Scan for the cell matching the given text and deliver its (X, Y) coordinate at center. 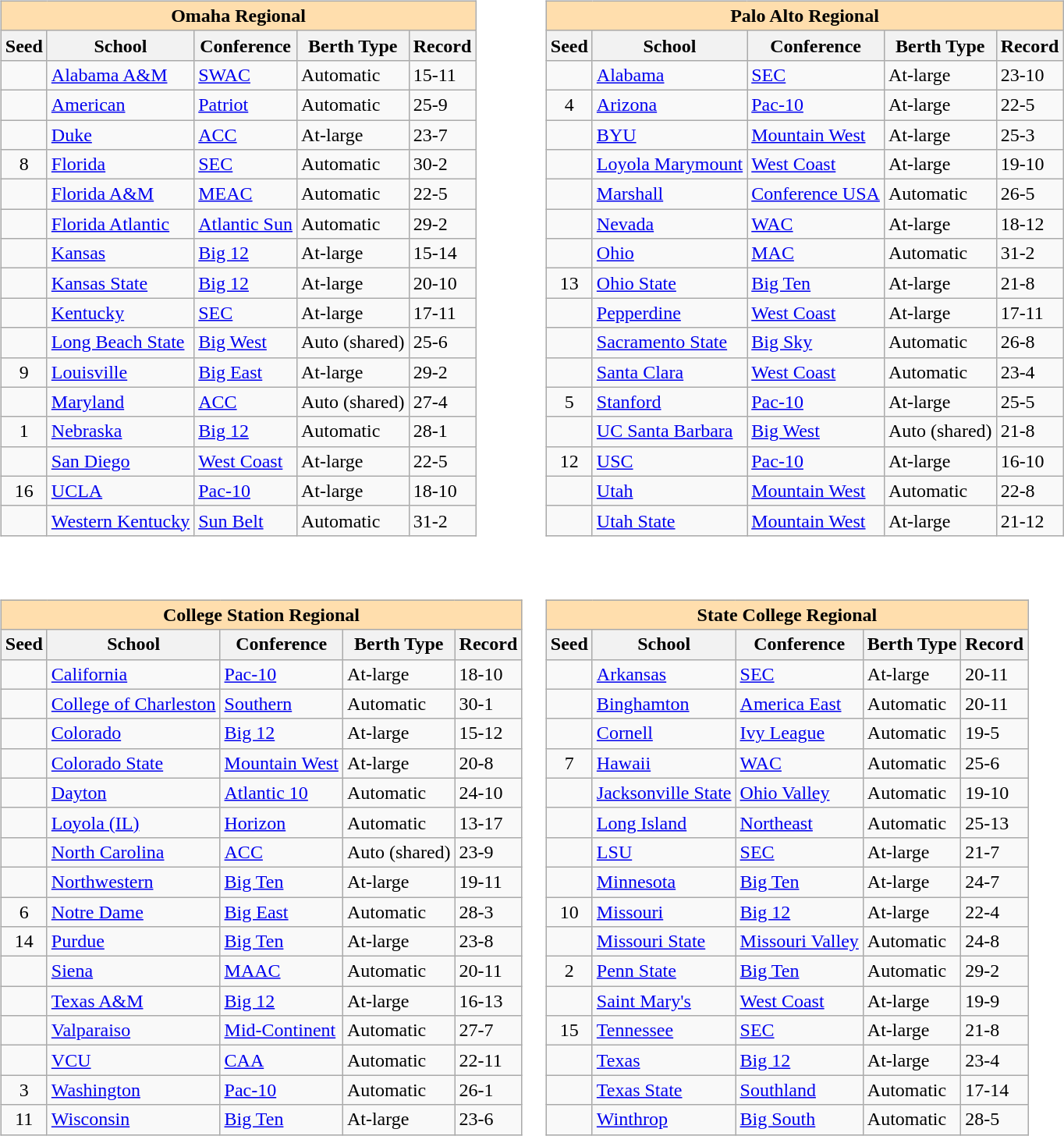
12 (569, 461)
3 (23, 1090)
Texas State (664, 1090)
Dayton (133, 793)
Penn State (664, 971)
Minnesota (664, 882)
Mid-Continent (281, 1031)
15-12 (488, 733)
SWAC (246, 75)
Patriot (246, 105)
9 (23, 372)
Saint Mary's (664, 1001)
15-14 (442, 254)
23-7 (442, 135)
Palo Alto Regional (805, 16)
Southern (281, 704)
27-4 (442, 402)
25-9 (442, 105)
22-8 (1030, 491)
Atlantic Sun (246, 224)
Alabama A&M (120, 75)
16-10 (1030, 461)
UC Santa Barbara (669, 431)
23-6 (488, 1120)
American (120, 105)
11 (23, 1120)
MAAC (281, 971)
College Station Regional (261, 615)
21-12 (1030, 520)
Purdue (133, 942)
College of Charleston (133, 704)
Hawaii (664, 763)
26-8 (1030, 343)
Kansas State (120, 283)
Northwestern (133, 882)
Texas A&M (133, 1001)
Florida A&M (120, 194)
Conference USA (816, 194)
28-3 (488, 912)
23-9 (488, 852)
24-10 (488, 793)
25-3 (1030, 135)
Wisconsin (133, 1120)
24-7 (995, 882)
Ohio (669, 254)
23-8 (488, 942)
Cornell (664, 733)
16 (23, 491)
28-5 (995, 1120)
Nebraska (120, 431)
Colorado State (133, 763)
Western Kentucky (120, 520)
Big Sky (816, 343)
LSU (664, 852)
MEAC (246, 194)
19-9 (995, 1001)
America East (799, 704)
Sacramento State (669, 343)
Long Beach State (120, 343)
Siena (133, 971)
Omaha Regional (239, 16)
Florida (120, 165)
Jacksonville State (664, 793)
Stanford (669, 402)
Loyola Marymount (669, 165)
Arkansas (664, 674)
Notre Dame (133, 912)
Texas (664, 1060)
28-1 (442, 431)
Valparaiso (133, 1031)
UCLA (120, 491)
Missouri (664, 912)
CAA (281, 1060)
Tennessee (664, 1031)
North Carolina (133, 852)
Florida Atlantic (120, 224)
24-8 (995, 942)
15 (569, 1031)
19-11 (488, 882)
Winthrop (664, 1120)
Ohio State (669, 283)
Sun Belt (246, 520)
Atlantic 10 (281, 793)
Nevada (669, 224)
10 (569, 912)
Utah (669, 491)
13-17 (488, 822)
Southland (799, 1090)
Horizon (281, 822)
Colorado (133, 733)
2 (569, 971)
7 (569, 763)
22-11 (488, 1060)
Big South (799, 1120)
26-5 (1030, 194)
23-10 (1030, 75)
BYU (669, 135)
17-14 (995, 1090)
Arizona (669, 105)
California (133, 674)
30-2 (442, 165)
21-7 (995, 852)
14 (23, 942)
Washington (133, 1090)
1 (23, 431)
Binghamton (664, 704)
USC (669, 461)
4 (569, 105)
27-7 (488, 1031)
20-10 (442, 283)
Maryland (120, 402)
Ohio Valley (799, 793)
Long Island (664, 822)
20-8 (488, 763)
Pepperdine (669, 313)
Missouri Valley (799, 942)
Kentucky (120, 313)
19-5 (995, 733)
26-1 (488, 1090)
13 (569, 283)
Santa Clara (669, 372)
30-1 (488, 704)
Kansas (120, 254)
Missouri State (664, 942)
Ivy League (799, 733)
5 (569, 402)
16-13 (488, 1001)
22-4 (995, 912)
Northeast (799, 822)
Alabama (669, 75)
25-5 (1030, 402)
15-11 (442, 75)
Marshall (669, 194)
18-12 (1030, 224)
25-13 (995, 822)
Louisville (120, 372)
San Diego (120, 461)
6 (23, 912)
State College Regional (786, 615)
VCU (133, 1060)
8 (23, 165)
MAC (816, 254)
Loyola (IL) (133, 822)
Utah State (669, 520)
Duke (120, 135)
